Return the (x, y) coordinate for the center point of the cell that contains the specified text.  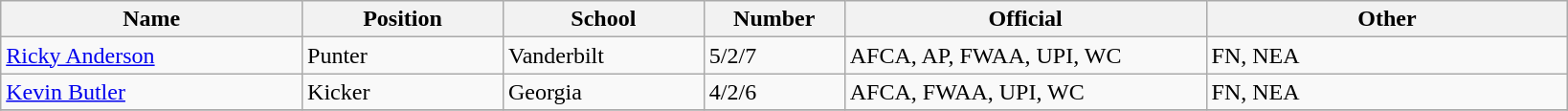
Kevin Butler (151, 92)
Georgia (603, 92)
5/2/7 (773, 55)
Name (151, 19)
Kicker (403, 92)
Number (773, 19)
Other (1387, 19)
Punter (403, 55)
School (603, 19)
AFCA, AP, FWAA, UPI, WC (1025, 55)
Vanderbilt (603, 55)
4/2/6 (773, 92)
Ricky Anderson (151, 55)
AFCA, FWAA, UPI, WC (1025, 92)
Official (1025, 19)
Position (403, 19)
